Output the (X, Y) coordinate of the center of the cell containing the given text.  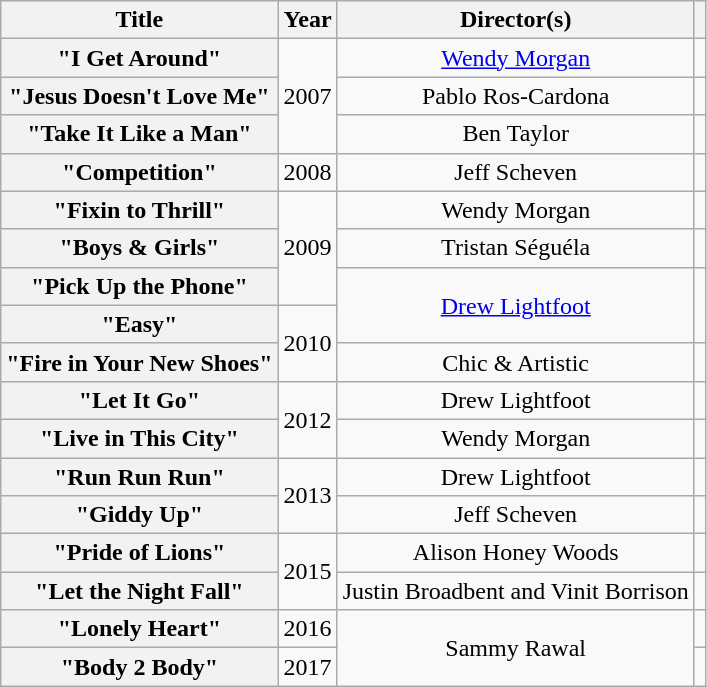
2010 (308, 343)
Chic & Artistic (516, 362)
2007 (308, 96)
"Take It Like a Man" (140, 134)
"Fire in Your New Shoes" (140, 362)
Sammy Rawal (516, 648)
Alison Honey Woods (516, 553)
Title (140, 20)
2008 (308, 172)
"Boys & Girls" (140, 248)
2012 (308, 419)
Ben Taylor (516, 134)
"Lonely Heart" (140, 629)
2013 (308, 496)
"Easy" (140, 324)
Pablo Ros-Cardona (516, 96)
"Let the Night Fall" (140, 591)
2016 (308, 629)
2017 (308, 667)
"Pick Up the Phone" (140, 286)
"Live in This City" (140, 438)
"Let It Go" (140, 400)
"Fixin to Thrill" (140, 210)
Director(s) (516, 20)
"Pride of Lions" (140, 553)
"Jesus Doesn't Love Me" (140, 96)
Tristan Séguéla (516, 248)
2009 (308, 248)
"I Get Around" (140, 58)
"Competition" (140, 172)
"Giddy Up" (140, 515)
"Run Run Run" (140, 477)
2015 (308, 572)
Year (308, 20)
"Body 2 Body" (140, 667)
Justin Broadbent and Vinit Borrison (516, 591)
